Return (X, Y) of the center of cell containing provided text 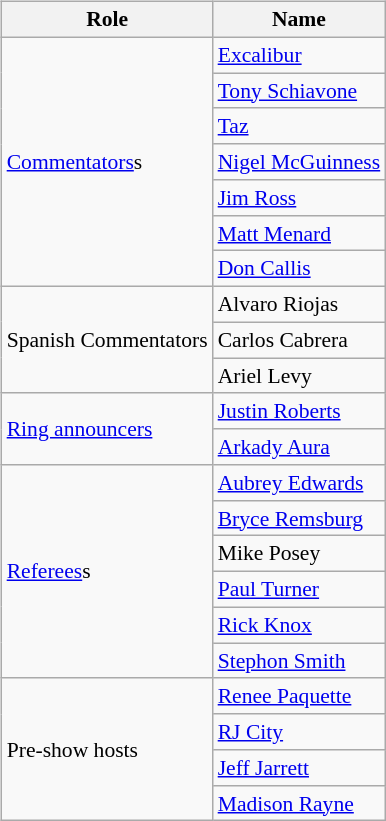
Pre-show hosts (108, 749)
Stephon Smith (300, 661)
Commentatorss (108, 162)
Mike Posey (300, 554)
Aubrey Edwards (300, 483)
Excalibur (300, 55)
Role (108, 20)
Ariel Levy (300, 376)
Refereess (108, 572)
Rick Knox (300, 625)
Don Callis (300, 269)
Paul Turner (300, 590)
Bryce Remsburg (300, 518)
Name (300, 20)
Ring announcers (108, 428)
Renee Paquette (300, 696)
Jeff Jarrett (300, 768)
Tony Schiavone (300, 91)
Spanish Commentators (108, 340)
Nigel McGuinness (300, 162)
RJ City (300, 732)
Jim Ross (300, 198)
Taz (300, 126)
Justin Roberts (300, 411)
Carlos Cabrera (300, 340)
Matt Menard (300, 233)
Alvaro Riojas (300, 305)
Arkady Aura (300, 447)
Madison Rayne (300, 803)
